Search for the cell housing the specified text and yield its (x, y) center coordinate. 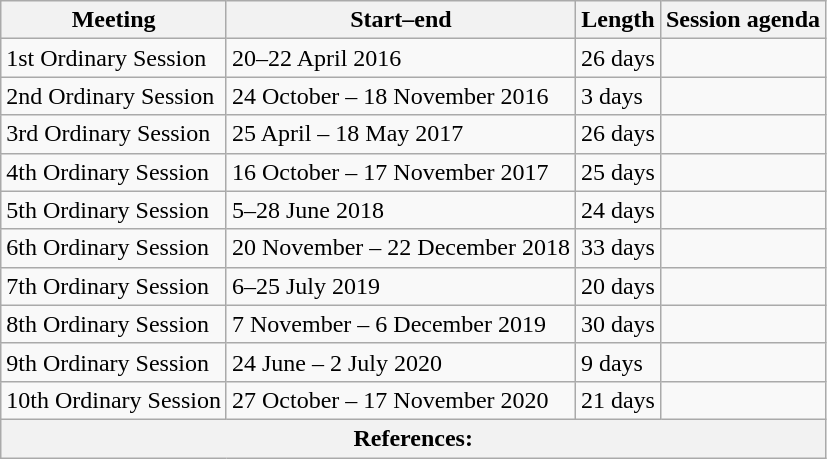
30 days (618, 324)
33 days (618, 248)
5th Ordinary Session (114, 210)
24 June – 2 July 2020 (400, 362)
10th Ordinary Session (114, 400)
6th Ordinary Session (114, 248)
27 October – 17 November 2020 (400, 400)
3rd Ordinary Session (114, 134)
20 days (618, 286)
20–22 April 2016 (400, 58)
3 days (618, 96)
24 October – 18 November 2016 (400, 96)
7th Ordinary Session (114, 286)
6–25 July 2019 (400, 286)
Length (618, 20)
21 days (618, 400)
9th Ordinary Session (114, 362)
8th Ordinary Session (114, 324)
Meeting (114, 20)
9 days (618, 362)
2nd Ordinary Session (114, 96)
Start–end (400, 20)
4th Ordinary Session (114, 172)
16 October – 17 November 2017 (400, 172)
Session agenda (742, 20)
25 days (618, 172)
7 November – 6 December 2019 (400, 324)
1st Ordinary Session (114, 58)
5–28 June 2018 (400, 210)
25 April – 18 May 2017 (400, 134)
20 November – 22 December 2018 (400, 248)
References: (414, 438)
24 days (618, 210)
